Return the (X, Y) coordinate for the center point of the cell that contains the specified text.  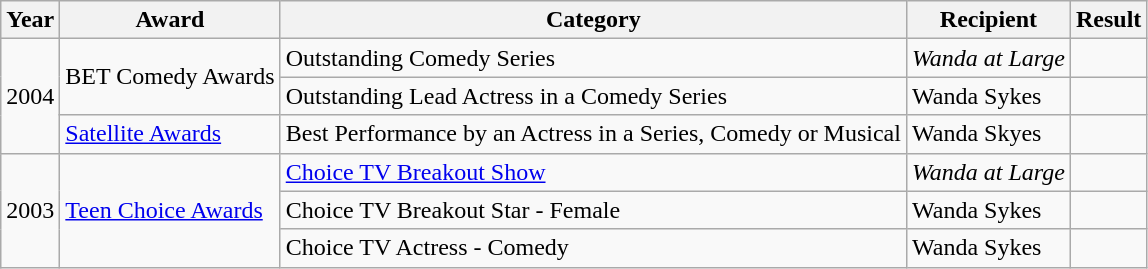
2003 (30, 210)
Satellite Awards (170, 134)
Outstanding Comedy Series (593, 58)
Wanda Skyes (988, 134)
Choice TV Breakout Star - Female (593, 210)
Best Performance by an Actress in a Series, Comedy or Musical (593, 134)
Choice TV Actress - Comedy (593, 248)
Category (593, 20)
Choice TV Breakout Show (593, 172)
Award (170, 20)
Teen Choice Awards (170, 210)
BET Comedy Awards (170, 77)
Result (1108, 20)
2004 (30, 96)
Year (30, 20)
Recipient (988, 20)
Outstanding Lead Actress in a Comedy Series (593, 96)
